Identify which cell holds the provided text, then report its (X, Y) central coordinate. 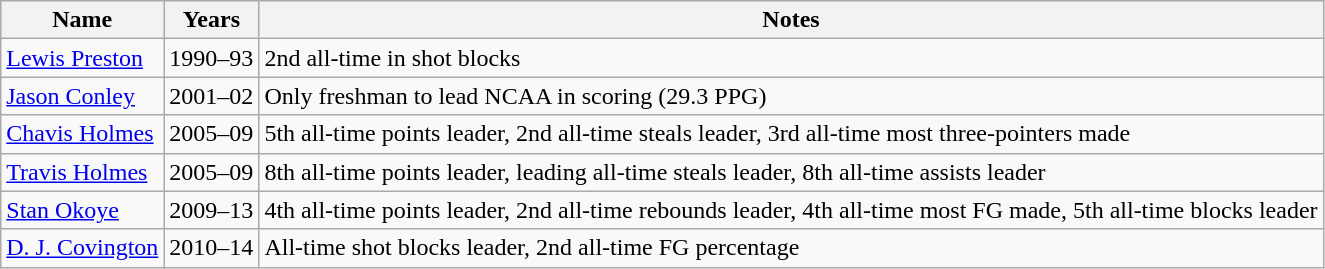
Chavis Holmes (82, 134)
8th all-time points leader, leading all-time steals leader, 8th all-time assists leader (791, 172)
Travis Holmes (82, 172)
2001–02 (212, 96)
D. J. Covington (82, 248)
Notes (791, 20)
1990–93 (212, 58)
All-time shot blocks leader, 2nd all-time FG percentage (791, 248)
Only freshman to lead NCAA in scoring (29.3 PPG) (791, 96)
2nd all-time in shot blocks (791, 58)
Name (82, 20)
Jason Conley (82, 96)
Years (212, 20)
5th all-time points leader, 2nd all-time steals leader, 3rd all-time most three-pointers made (791, 134)
2010–14 (212, 248)
4th all-time points leader, 2nd all-time rebounds leader, 4th all-time most FG made, 5th all-time blocks leader (791, 210)
Lewis Preston (82, 58)
Stan Okoye (82, 210)
2009–13 (212, 210)
